For the text-containing cell, return its midpoint in (X, Y) coordinate format. 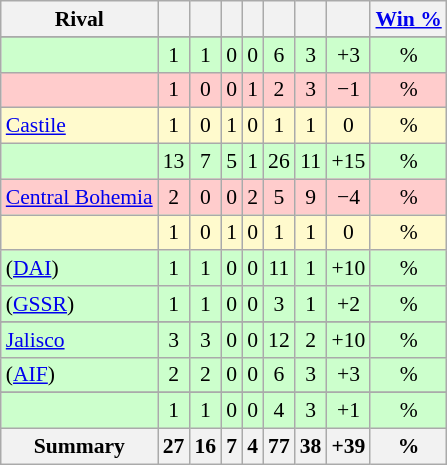
26 (279, 162)
9 (311, 197)
+15 (348, 162)
Summary (80, 447)
+1 (348, 411)
Castile (80, 126)
+39 (348, 447)
−1 (348, 90)
Rival (80, 19)
+2 (348, 304)
27 (174, 447)
77 (279, 447)
Jalisco (80, 340)
−4 (348, 197)
(DAI) (80, 269)
(AIF) (80, 375)
Central Bohemia (80, 197)
13 (174, 162)
12 (279, 340)
(GSSR) (80, 304)
38 (311, 447)
16 (205, 447)
Win % (408, 19)
